Capture the cell that displays the provided text and extract its [x, y] central coordinate. 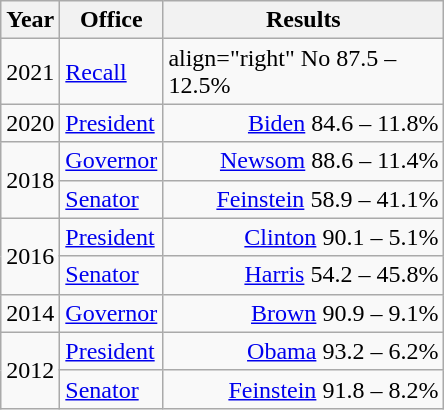
Clinton 90.1 – 5.1% [304, 237]
Year [30, 20]
Feinstein 58.9 – 41.1% [304, 199]
2016 [30, 256]
2018 [30, 180]
Feinstein 91.8 – 8.2% [304, 389]
Newsom 88.6 – 11.4% [304, 161]
2020 [30, 123]
Obama 93.2 – 6.2% [304, 351]
align="right" No 87.5 – 12.5% [304, 72]
2012 [30, 370]
Biden 84.6 – 11.8% [304, 123]
Results [304, 20]
Brown 90.9 – 9.1% [304, 313]
Harris 54.2 – 45.8% [304, 275]
2014 [30, 313]
Office [112, 20]
Recall [112, 72]
2021 [30, 72]
